Locate the cell with the specified text and output its (X, Y) center coordinate. 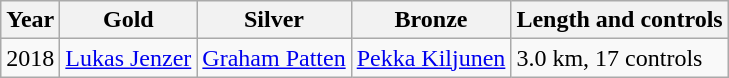
Year (30, 20)
2018 (30, 58)
Lukas Jenzer (128, 58)
Graham Patten (274, 58)
Pekka Kiljunen (431, 58)
Silver (274, 20)
Length and controls (620, 20)
3.0 km, 17 controls (620, 58)
Bronze (431, 20)
Gold (128, 20)
